Locate the cell with the specified text and output its [x, y] center coordinate. 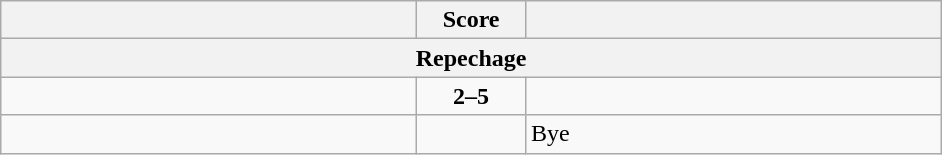
2–5 [472, 96]
Score [472, 20]
Bye [733, 134]
Repechage [472, 58]
